Scan for the cell matching the given text and deliver its (x, y) coordinate at center. 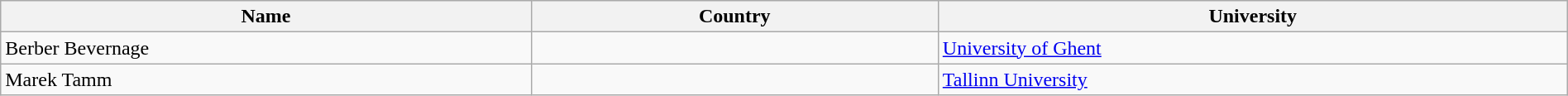
Name (266, 17)
Tallinn University (1252, 79)
Marek Tamm (266, 79)
Berber Bevernage (266, 48)
Country (734, 17)
University (1252, 17)
University of Ghent (1252, 48)
